Search for the cell housing the specified text and yield its (x, y) center coordinate. 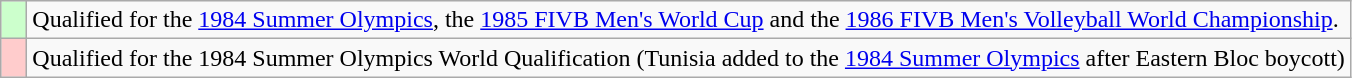
Qualified for the 1984 Summer Olympics, the 1985 FIVB Men's World Cup and the 1986 FIVB Men's Volleyball World Championship. (689, 20)
Qualified for the 1984 Summer Olympics World Qualification (Tunisia added to the 1984 Summer Olympics after Eastern Bloc boycott) (689, 58)
